From the cell containing the given text, extract its center point as [X, Y] coordinate. 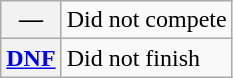
DNF [31, 58]
Did not compete [146, 20]
— [31, 20]
Did not finish [146, 58]
